Locate the cell with the specified text and output its [x, y] center coordinate. 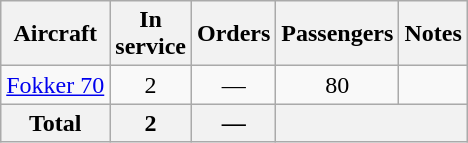
Aircraft [56, 34]
80 [338, 85]
Notes [433, 34]
Total [56, 123]
Fokker 70 [56, 85]
Orders [233, 34]
Passengers [338, 34]
In service [151, 34]
